For the text-containing cell, return its midpoint in [x, y] coordinate format. 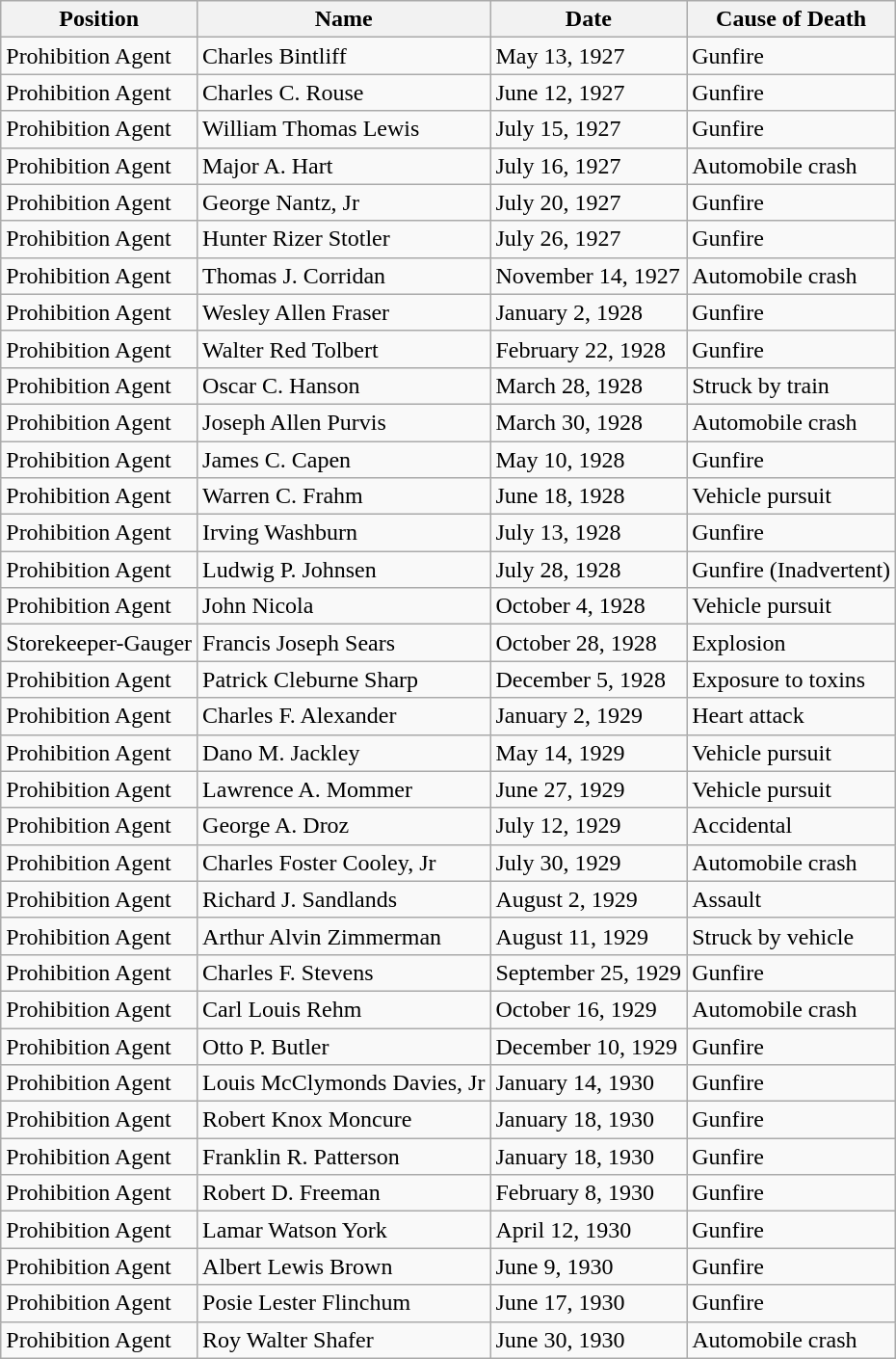
Albert Lewis Brown [344, 1266]
February 8, 1930 [589, 1193]
June 9, 1930 [589, 1266]
Charles F. Alexander [344, 716]
Position [99, 19]
December 10, 1929 [589, 1046]
May 10, 1928 [589, 460]
Charles F. Stevens [344, 973]
January 14, 1930 [589, 1083]
Lamar Watson York [344, 1230]
John Nicola [344, 606]
July 13, 1928 [589, 533]
Hunter Rizer Stotler [344, 239]
Francis Joseph Sears [344, 643]
Richard J. Sandlands [344, 899]
October 16, 1929 [589, 1009]
Patrick Cleburne Sharp [344, 679]
William Thomas Lewis [344, 129]
George Nantz, Jr [344, 202]
July 26, 1927 [589, 239]
December 5, 1928 [589, 679]
Cause of Death [792, 19]
Dano M. Jackley [344, 753]
Heart attack [792, 716]
George A. Droz [344, 826]
Robert D. Freeman [344, 1193]
Accidental [792, 826]
Assault [792, 899]
Walter Red Tolbert [344, 349]
July 12, 1929 [589, 826]
Name [344, 19]
Charles C. Rouse [344, 93]
Warren C. Frahm [344, 496]
James C. Capen [344, 460]
July 20, 1927 [589, 202]
Posie Lester Flinchum [344, 1303]
June 12, 1927 [589, 93]
Louis McClymonds Davies, Jr [344, 1083]
July 30, 1929 [589, 863]
April 12, 1930 [589, 1230]
Arthur Alvin Zimmerman [344, 936]
January 2, 1929 [589, 716]
May 14, 1929 [589, 753]
Major A. Hart [344, 166]
November 14, 1927 [589, 276]
Exposure to toxins [792, 679]
August 2, 1929 [589, 899]
Storekeeper-Gauger [99, 643]
March 30, 1928 [589, 422]
Joseph Allen Purvis [344, 422]
July 16, 1927 [589, 166]
Robert Knox Moncure [344, 1120]
September 25, 1929 [589, 973]
Franklin R. Patterson [344, 1157]
June 18, 1928 [589, 496]
Struck by train [792, 386]
Charles Foster Cooley, Jr [344, 863]
October 4, 1928 [589, 606]
Thomas J. Corridan [344, 276]
Ludwig P. Johnsen [344, 570]
Gunfire (Inadvertent) [792, 570]
May 13, 1927 [589, 56]
January 2, 1928 [589, 312]
June 27, 1929 [589, 789]
Charles Bintliff [344, 56]
March 28, 1928 [589, 386]
Roy Walter Shafer [344, 1340]
Carl Louis Rehm [344, 1009]
Date [589, 19]
Lawrence A. Mommer [344, 789]
August 11, 1929 [589, 936]
July 15, 1927 [589, 129]
Oscar C. Hanson [344, 386]
July 28, 1928 [589, 570]
June 30, 1930 [589, 1340]
June 17, 1930 [589, 1303]
Wesley Allen Fraser [344, 312]
Struck by vehicle [792, 936]
Explosion [792, 643]
February 22, 1928 [589, 349]
October 28, 1928 [589, 643]
Otto P. Butler [344, 1046]
Irving Washburn [344, 533]
